Identify which cell holds the provided text, then report its (X, Y) central coordinate. 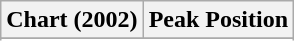
Chart (2002) (72, 20)
Peak Position (218, 20)
